Pinpoint the cell where the given text exists, returning its (X, Y) midpoint coordinate. 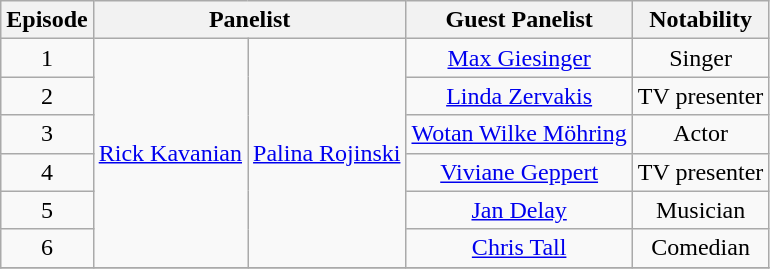
Episode (47, 20)
Notability (700, 20)
Palina Rojinski (327, 153)
Singer (700, 58)
Jan Delay (519, 210)
4 (47, 172)
1 (47, 58)
5 (47, 210)
Viviane Geppert (519, 172)
Actor (700, 134)
Rick Kavanian (170, 153)
Chris Tall (519, 248)
Musician (700, 210)
Comedian (700, 248)
Wotan Wilke Möhring (519, 134)
Linda Zervakis (519, 96)
Panelist (250, 20)
6 (47, 248)
Max Giesinger (519, 58)
3 (47, 134)
2 (47, 96)
Guest Panelist (519, 20)
